Detect which cell encompasses the target text, then output its (x, y) center coordinate. 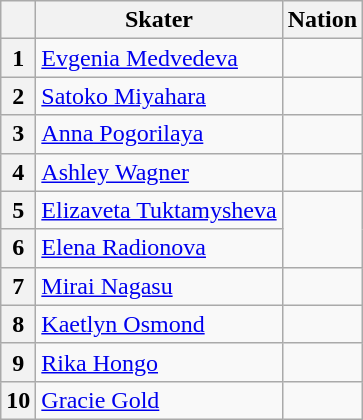
Kaetlyn Osmond (159, 324)
Ashley Wagner (159, 172)
1 (18, 58)
Nation (322, 20)
5 (18, 210)
Evgenia Medvedeva (159, 58)
Satoko Miyahara (159, 96)
3 (18, 134)
7 (18, 286)
Elizaveta Tuktamysheva (159, 210)
Mirai Nagasu (159, 286)
Rika Hongo (159, 362)
Skater (159, 20)
4 (18, 172)
8 (18, 324)
9 (18, 362)
2 (18, 96)
10 (18, 400)
Gracie Gold (159, 400)
Elena Radionova (159, 248)
6 (18, 248)
Anna Pogorilaya (159, 134)
